Locate the cell with the specified text and output its (x, y) center coordinate. 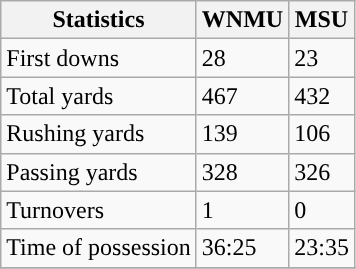
23:35 (322, 248)
23 (322, 58)
36:25 (242, 248)
WNMU (242, 20)
First downs (99, 58)
106 (322, 134)
Turnovers (99, 210)
MSU (322, 20)
Time of possession (99, 248)
0 (322, 210)
Statistics (99, 20)
326 (322, 172)
Rushing yards (99, 134)
Passing yards (99, 172)
139 (242, 134)
328 (242, 172)
Total yards (99, 96)
432 (322, 96)
1 (242, 210)
467 (242, 96)
28 (242, 58)
